Detect which cell encompasses the target text, then output its (x, y) center coordinate. 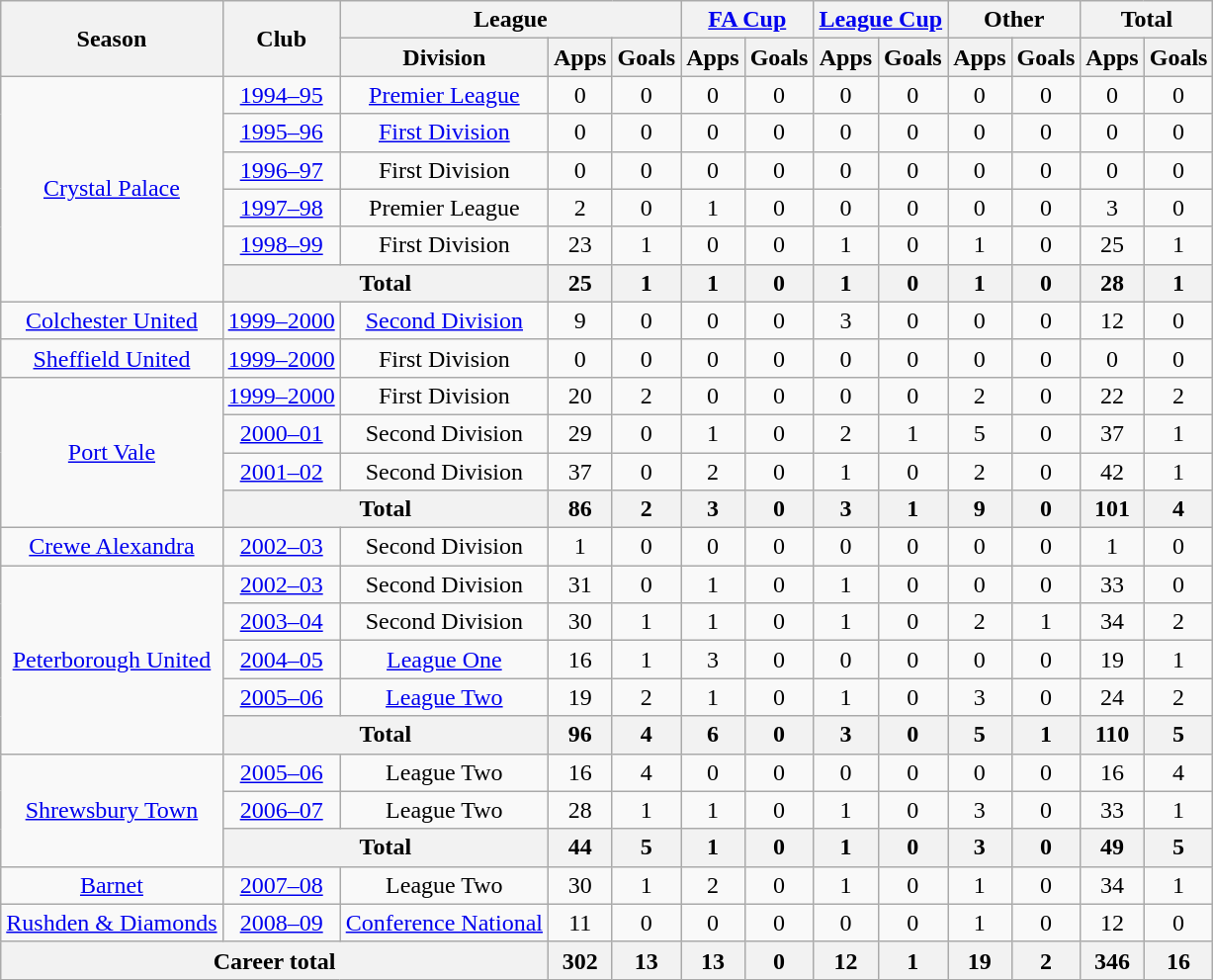
302 (580, 960)
1996–97 (281, 170)
42 (1112, 472)
20 (580, 396)
2008–09 (281, 923)
22 (1112, 396)
101 (1112, 509)
FA Cup (747, 20)
23 (580, 245)
2003–04 (281, 622)
2006–07 (281, 810)
Rushden & Diamonds (112, 923)
1995–96 (281, 133)
Other (1014, 20)
Season (112, 39)
346 (1112, 960)
League Cup (881, 20)
Crystal Palace (112, 189)
Club (281, 39)
League (510, 20)
2004–05 (281, 660)
96 (580, 735)
2000–01 (281, 433)
86 (580, 509)
Port Vale (112, 452)
Sheffield United (112, 358)
44 (580, 847)
24 (1112, 697)
49 (1112, 847)
2007–08 (281, 885)
11 (580, 923)
Division (444, 57)
29 (580, 433)
Barnet (112, 885)
Conference National (444, 923)
110 (1112, 735)
Peterborough United (112, 660)
1994–95 (281, 95)
Crewe Alexandra (112, 547)
Shrewsbury Town (112, 810)
League One (444, 660)
1997–98 (281, 208)
Career total (275, 960)
6 (713, 735)
Colchester United (112, 320)
2001–02 (281, 472)
1998–99 (281, 245)
31 (580, 584)
